Determine the [X, Y] coordinate at the center of the cell enclosing the given text.  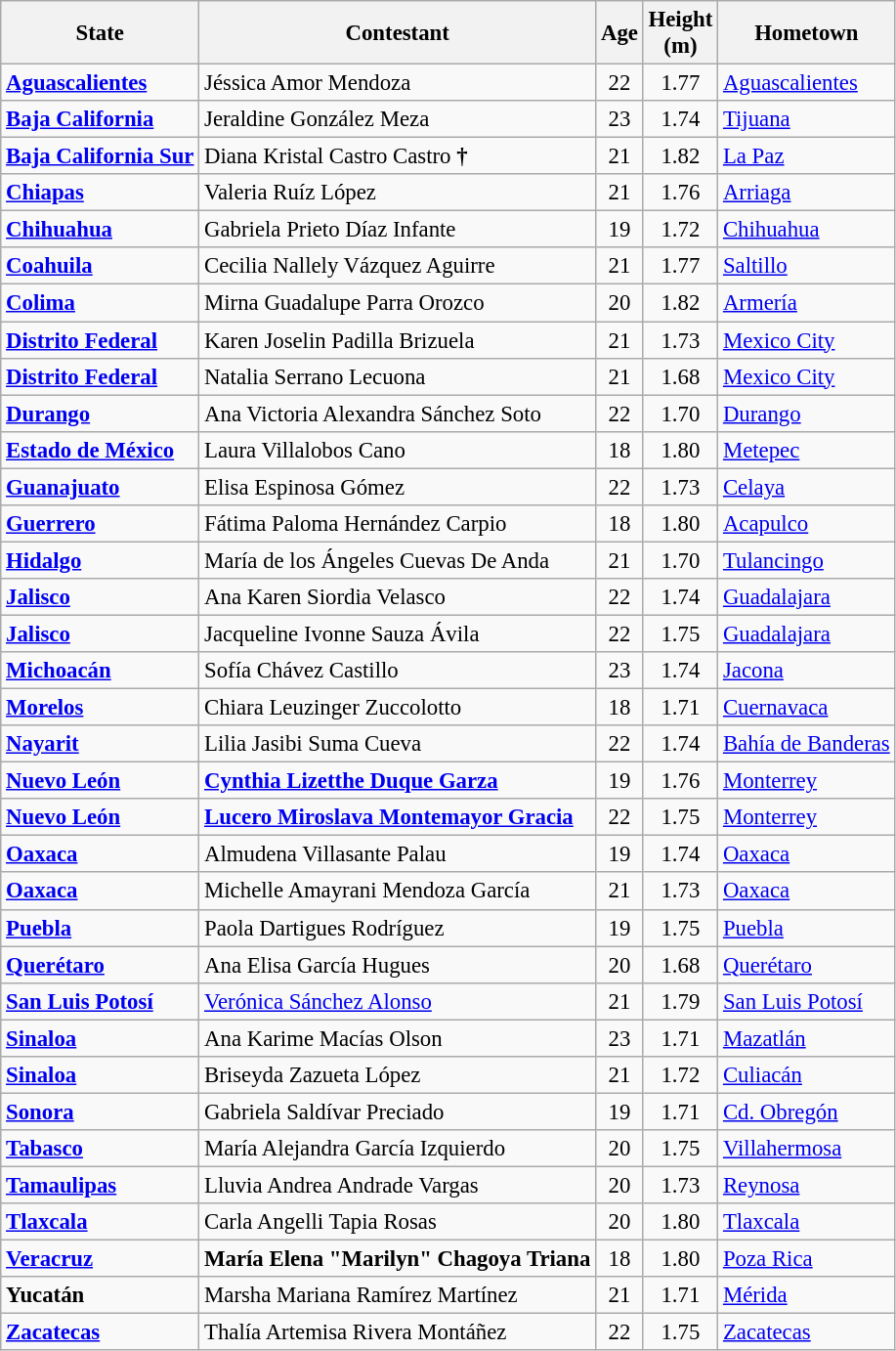
Jacqueline Ivonne Sauza Ávila [398, 633]
Elisa Espinosa Gómez [398, 487]
Gabriela Saldívar Preciado [398, 1111]
Nayarit [100, 744]
Mérida [807, 1295]
Age [619, 33]
Lucero Miroslava Montemayor Gracia [398, 817]
Hidalgo [100, 560]
Bahía de Banderas [807, 744]
Natalia Serrano Lecuona [398, 376]
State [100, 33]
Cecilia Nallely Vázquez Aguirre [398, 267]
Mazatlán [807, 1038]
Laura Villalobos Cano [398, 450]
Marsha Mariana Ramírez Martínez [398, 1295]
Thalía Artemisa Rivera Montáñez [398, 1332]
Gabriela Prieto Díaz Infante [398, 230]
Arriaga [807, 193]
Reynosa [807, 1185]
Karen Joselin Padilla Brizuela [398, 340]
Cd. Obregón [807, 1111]
Tabasco [100, 1149]
Culiacán [807, 1075]
Tijuana [807, 119]
Ana Karen Siordia Velasco [398, 597]
Jeraldine González Meza [398, 119]
Almudena Villasante Palau [398, 854]
Veracruz [100, 1259]
Cynthia Lizetthe Duque Garza [398, 781]
Ana Karime Macías Olson [398, 1038]
Fátima Paloma Hernández Carpio [398, 524]
Guanajuato [100, 487]
María de los Ángeles Cuevas De Anda [398, 560]
Tamaulipas [100, 1185]
Jacona [807, 671]
Sofía Chávez Castillo [398, 671]
Carla Angelli Tapia Rosas [398, 1222]
Contestant [398, 33]
Baja California Sur [100, 156]
Tulancingo [807, 560]
Chiapas [100, 193]
Lluvia Andrea Andrade Vargas [398, 1185]
Armería [807, 303]
Mirna Guadalupe Parra Orozco [398, 303]
Verónica Sánchez Alonso [398, 1001]
Yucatán [100, 1295]
Estado de México [100, 450]
Saltillo [807, 267]
Cuernavaca [807, 708]
Colima [100, 303]
Metepec [807, 450]
Michelle Amayrani Mendoza García [398, 892]
Paola Dartigues Rodríguez [398, 928]
Jéssica Amor Mendoza [398, 83]
María Alejandra García Izquierdo [398, 1149]
Baja California [100, 119]
Hometown [807, 33]
Diana Kristal Castro Castro † [398, 156]
1.79 [680, 1001]
Ana Victoria Alexandra Sánchez Soto [398, 414]
Sonora [100, 1111]
Briseyda Zazueta López [398, 1075]
Michoacán [100, 671]
María Elena "Marilyn" Chagoya Triana [398, 1259]
Poza Rica [807, 1259]
Acapulco [807, 524]
Chiara Leuzinger Zuccolotto [398, 708]
Morelos [100, 708]
Villahermosa [807, 1149]
Valeria Ruíz López [398, 193]
Height (m) [680, 33]
La Paz [807, 156]
Lilia Jasibi Suma Cueva [398, 744]
Guerrero [100, 524]
Coahuila [100, 267]
Ana Elisa García Hugues [398, 965]
Celaya [807, 487]
